For the text-containing cell, return its midpoint in (X, Y) coordinate format. 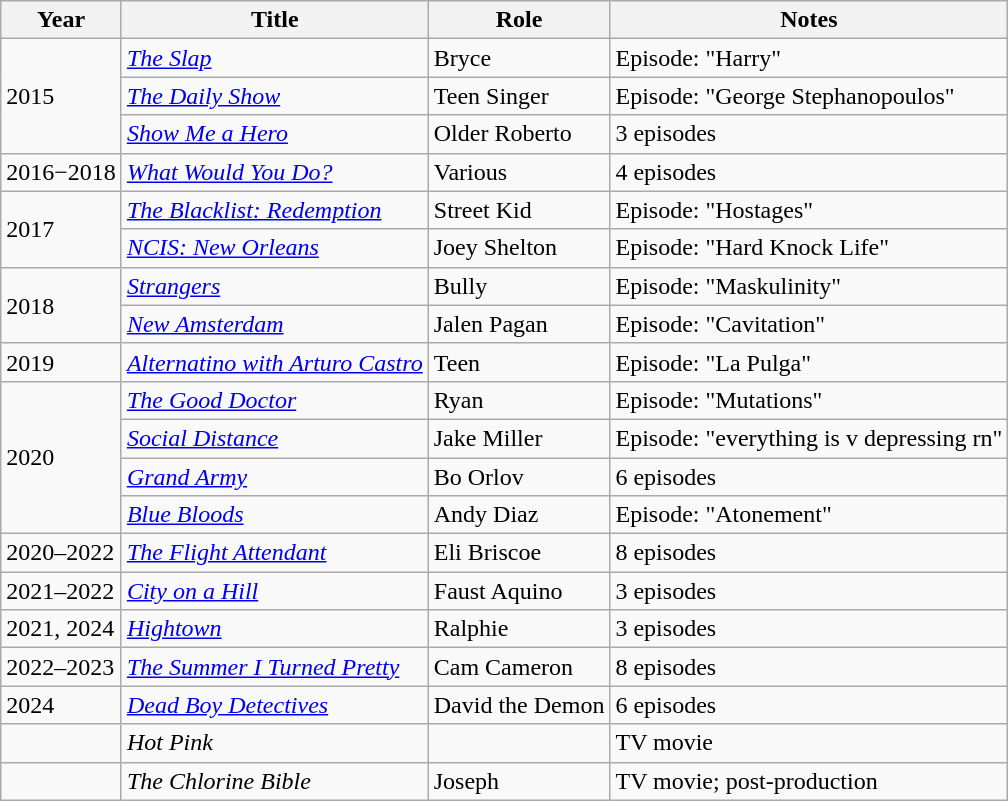
2015 (62, 96)
NCIS: New Orleans (274, 248)
2021, 2024 (62, 629)
4 episodes (809, 172)
The Flight Attendant (274, 553)
Episode: "Harry" (809, 58)
Notes (809, 20)
Show Me a Hero (274, 134)
The Daily Show (274, 96)
The Chlorine Bible (274, 781)
Joseph (519, 781)
TV movie; post-production (809, 781)
Bryce (519, 58)
Dead Boy Detectives (274, 705)
2020 (62, 457)
Episode: "everything is v depressing rn" (809, 438)
Ralphie (519, 629)
2022–2023 (62, 667)
The Good Doctor (274, 400)
Teen (519, 362)
Hightown (274, 629)
Street Kid (519, 210)
2017 (62, 229)
Cam Cameron (519, 667)
City on a Hill (274, 591)
Ryan (519, 400)
Strangers (274, 286)
Jalen Pagan (519, 324)
2019 (62, 362)
Faust Aquino (519, 591)
Episode: "Hard Knock Life" (809, 248)
Title (274, 20)
2016−2018 (62, 172)
Episode: "Mutations" (809, 400)
2018 (62, 305)
Social Distance (274, 438)
Bo Orlov (519, 477)
Episode: "Atonement" (809, 515)
TV movie (809, 743)
David the Demon (519, 705)
The Blacklist: Redemption (274, 210)
Eli Briscoe (519, 553)
Joey Shelton (519, 248)
Episode: "Cavitation" (809, 324)
Jake Miller (519, 438)
2024 (62, 705)
Episode: "Hostages" (809, 210)
Teen Singer (519, 96)
What Would You Do? (274, 172)
2020–2022 (62, 553)
The Summer I Turned Pretty (274, 667)
Hot Pink (274, 743)
Various (519, 172)
Alternatino with Arturo Castro (274, 362)
Episode: "Maskulinity" (809, 286)
New Amsterdam (274, 324)
Bully (519, 286)
Episode: "La Pulga" (809, 362)
Grand Army (274, 477)
Year (62, 20)
Andy Diaz (519, 515)
2021–2022 (62, 591)
The Slap (274, 58)
Older Roberto (519, 134)
Blue Bloods (274, 515)
Role (519, 20)
Episode: "George Stephanopoulos" (809, 96)
